Search for the cell housing the specified text and yield its [X, Y] center coordinate. 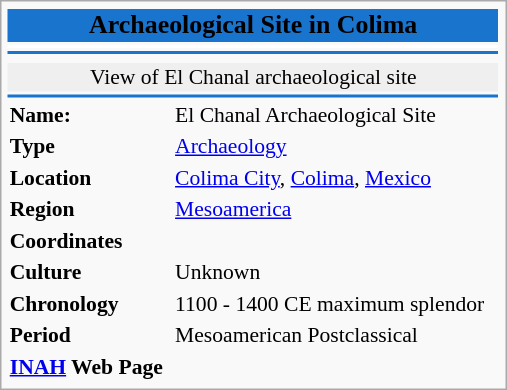
Region [89, 209]
Period [89, 335]
Unknown [336, 272]
Mesoamerica [336, 209]
Archaeological Site in Colima [253, 26]
1100 - 1400 CE maximum splendor [336, 303]
Type [89, 146]
Colima City, Colima, Mexico [336, 177]
Chronology [89, 303]
Name: [89, 114]
El Chanal Archaeological Site [336, 114]
Coordinates [89, 240]
Culture [89, 272]
INAH Web Page [89, 366]
Mesoamerican Postclassical [336, 335]
Archaeology [336, 146]
View of El Chanal archaeological site [253, 77]
Location [89, 177]
